Locate the cell with the specified text and output its [x, y] center coordinate. 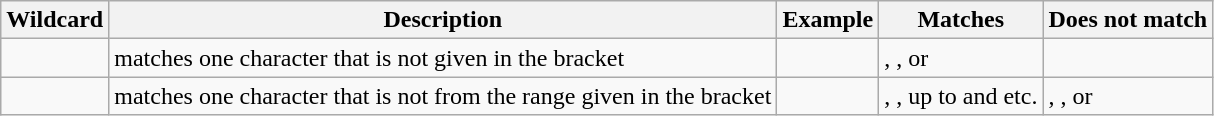
Example [828, 20]
Matches [961, 20]
matches one character that is not from the range given in the bracket [443, 96]
Does not match [1128, 20]
Description [443, 20]
, , up to and etc. [961, 96]
matches one character that is not given in the bracket [443, 58]
Wildcard [55, 20]
